Return the (X, Y) coordinate for the center point of the cell that contains the specified text.  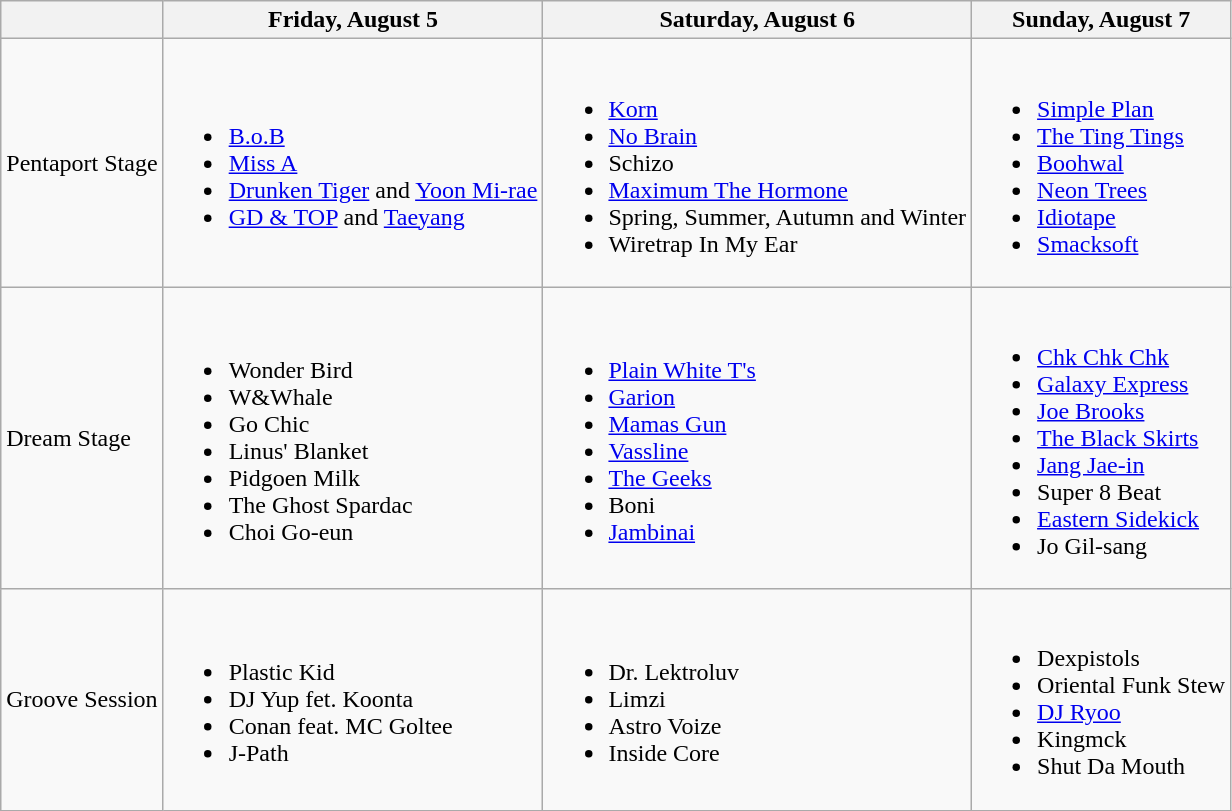
Friday, August 5 (353, 20)
B.o.BMiss ADrunken Tiger and Yoon Mi-raeGD & TOP and Taeyang (353, 163)
Dr. LektroluvLimziAstro VoizeInside Core (758, 700)
Pentaport Stage (82, 163)
DexpistolsOriental Funk StewDJ RyooKingmckShut Da Mouth (1102, 700)
Sunday, August 7 (1102, 20)
Saturday, August 6 (758, 20)
Dream Stage (82, 438)
Wonder BirdW&WhaleGo ChicLinus' BlanketPidgoen MilkThe Ghost SpardacChoi Go-eun (353, 438)
Simple PlanThe Ting TingsBoohwalNeon TreesIdiotapeSmacksoft (1102, 163)
Plain White T'sGarionMamas GunVasslineThe GeeksBoniJambinai (758, 438)
KornNo BrainSchizoMaximum The HormoneSpring, Summer, Autumn and WinterWiretrap In My Ear (758, 163)
Plastic KidDJ Yup fet. KoontaConan feat. MC GolteeJ-Path (353, 700)
Chk Chk ChkGalaxy ExpressJoe BrooksThe Black SkirtsJang Jae-inSuper 8 BeatEastern SidekickJo Gil-sang (1102, 438)
Groove Session (82, 700)
